Search for the cell housing the specified text and yield its [x, y] center coordinate. 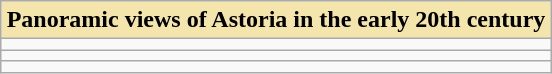
Panoramic views of Astoria in the early 20th century [276, 20]
